Determine the (X, Y) coordinate at the center of the cell enclosing the given text.  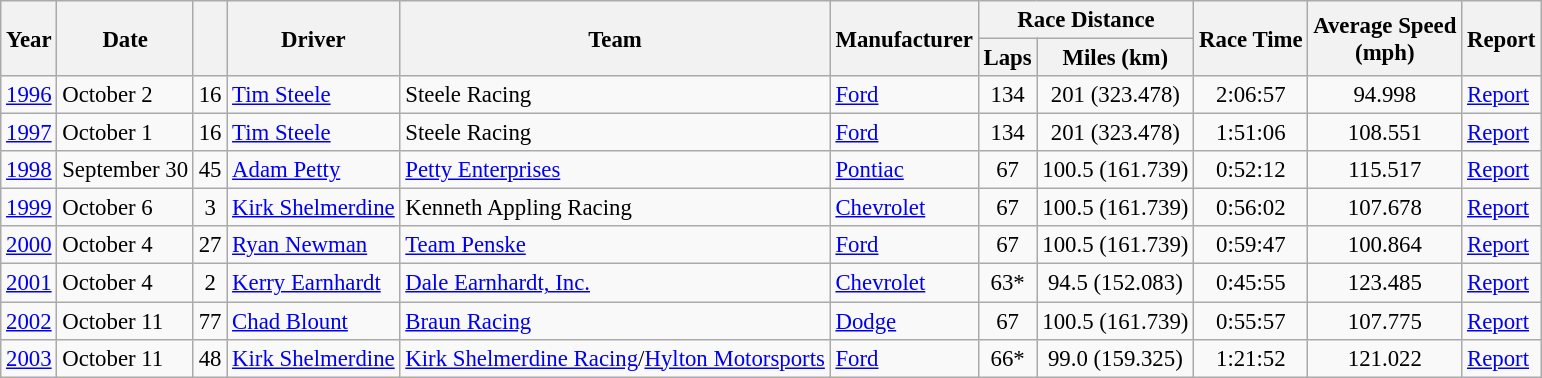
0:45:55 (1251, 283)
48 (210, 358)
Manufacturer (904, 38)
2003 (29, 358)
Chad Blount (314, 321)
2000 (29, 245)
1996 (29, 95)
2 (210, 283)
66* (1008, 358)
Dale Earnhardt, Inc. (615, 283)
100.864 (1385, 245)
99.0 (159.325) (1116, 358)
October 2 (125, 95)
0:55:57 (1251, 321)
October 1 (125, 133)
Race Time (1251, 38)
107.775 (1385, 321)
0:52:12 (1251, 170)
Driver (314, 38)
September 30 (125, 170)
27 (210, 245)
Ryan Newman (314, 245)
1999 (29, 208)
Team (615, 38)
77 (210, 321)
1998 (29, 170)
2:06:57 (1251, 95)
3 (210, 208)
Laps (1008, 58)
Miles (km) (1116, 58)
1997 (29, 133)
1:51:06 (1251, 133)
Kerry Earnhardt (314, 283)
Year (29, 38)
115.517 (1385, 170)
Team Penske (615, 245)
Braun Racing (615, 321)
107.678 (1385, 208)
0:59:47 (1251, 245)
Pontiac (904, 170)
121.022 (1385, 358)
1:21:52 (1251, 358)
Average Speed(mph) (1385, 38)
Adam Petty (314, 170)
Kirk Shelmerdine Racing/Hylton Motorsports (615, 358)
Dodge (904, 321)
63* (1008, 283)
2002 (29, 321)
94.5 (152.083) (1116, 283)
Kenneth Appling Racing (615, 208)
2001 (29, 283)
123.485 (1385, 283)
0:56:02 (1251, 208)
94.998 (1385, 95)
Race Distance (1086, 20)
Petty Enterprises (615, 170)
45 (210, 170)
Date (125, 38)
108.551 (1385, 133)
October 6 (125, 208)
